Provide the (x, y) coordinate of the cell's center where the given text is located.  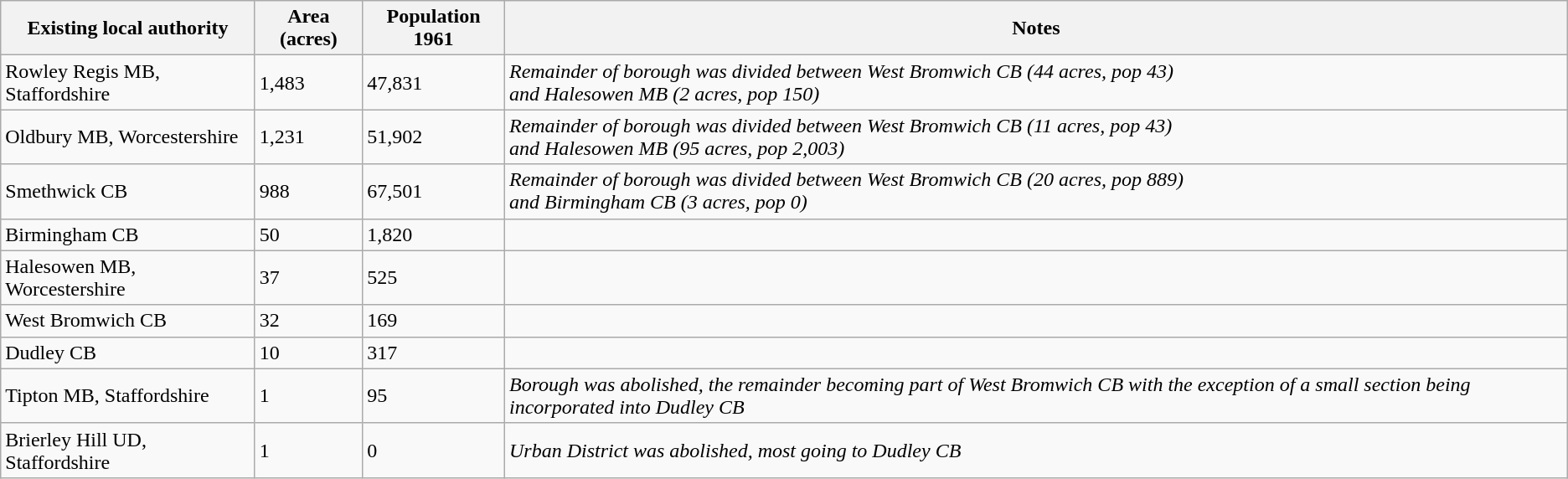
Borough was abolished, the remainder becoming part of West Bromwich CB with the exception of a small section being incorporated into Dudley CB (1035, 395)
Remainder of borough was divided between West Bromwich CB (20 acres, pop 889) and Birmingham CB (3 acres, pop 0) (1035, 191)
37 (308, 278)
West Bromwich CB (127, 321)
Remainder of borough was divided between West Bromwich CB (11 acres, pop 43) and Halesowen MB (95 acres, pop 2,003) (1035, 137)
Smethwick CB (127, 191)
Dudley CB (127, 353)
169 (434, 321)
Brierley Hill UD, Staffordshire (127, 451)
317 (434, 353)
Tipton MB, Staffordshire (127, 395)
95 (434, 395)
10 (308, 353)
525 (434, 278)
Rowley Regis MB, Staffordshire (127, 82)
1,231 (308, 137)
0 (434, 451)
1,820 (434, 234)
51,902 (434, 137)
47,831 (434, 82)
50 (308, 234)
Population 1961 (434, 28)
Birmingham CB (127, 234)
Urban District was abolished, most going to Dudley CB (1035, 451)
1,483 (308, 82)
Existing local authority (127, 28)
Notes (1035, 28)
Remainder of borough was divided between West Bromwich CB (44 acres, pop 43) and Halesowen MB (2 acres, pop 150) (1035, 82)
Area (acres) (308, 28)
Oldbury MB, Worcestershire (127, 137)
Halesowen MB, Worcestershire (127, 278)
67,501 (434, 191)
32 (308, 321)
988 (308, 191)
